From the cell containing the given text, extract its center point as (X, Y) coordinate. 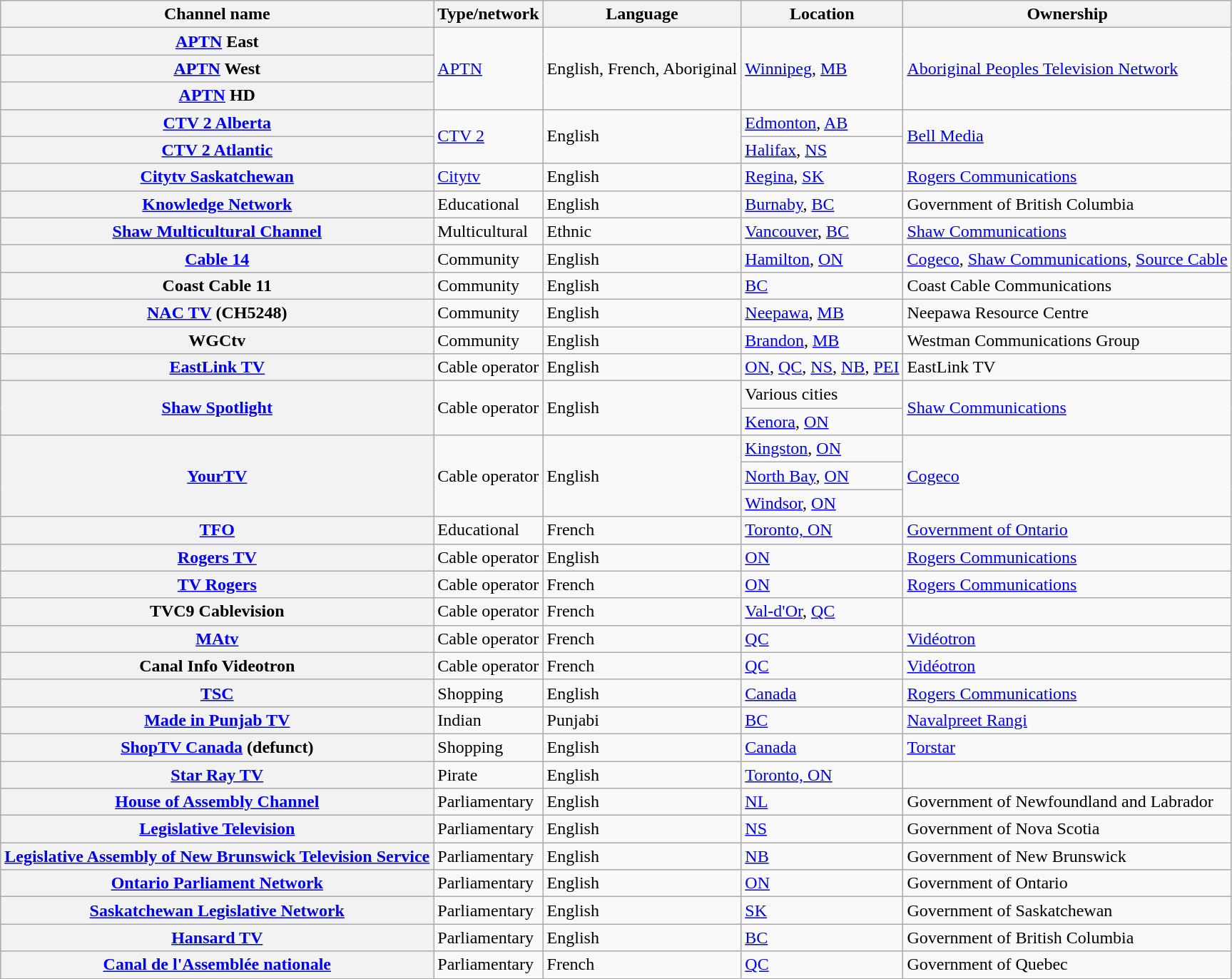
Star Ray TV (217, 774)
Westman Communications Group (1067, 340)
APTN HD (217, 96)
Shaw Multicultural Channel (217, 231)
North Bay, ON (822, 476)
Canal de l'Assemblée nationale (217, 965)
Halifax, NS (822, 150)
YourTV (217, 476)
ON, QC, NS, NB, PEI (822, 367)
APTN West (217, 69)
CTV 2 Alberta (217, 123)
NAC TV (CH5248) (217, 313)
Canal Info Videotron (217, 666)
Brandon, MB (822, 340)
Type/network (488, 14)
Kenora, ON (822, 422)
Channel name (217, 14)
WGCtv (217, 340)
Hansard TV (217, 938)
TVC9 Cablevision (217, 612)
Knowledge Network (217, 204)
TSC (217, 693)
Winnipeg, MB (822, 69)
ShopTV Canada (defunct) (217, 747)
Made in Punjab TV (217, 720)
Language (642, 14)
Citytv Saskatchewan (217, 177)
Coast Cable 11 (217, 285)
Government of Newfoundland and Labrador (1067, 802)
Navalpreet Rangi (1067, 720)
Hamilton, ON (822, 258)
Shaw Spotlight (217, 408)
Kingston, ON (822, 449)
Various cities (822, 395)
Location (822, 14)
Coast Cable Communications (1067, 285)
Regina, SK (822, 177)
Cable 14 (217, 258)
Legislative Assembly of New Brunswick Television Service (217, 856)
CTV 2 (488, 136)
Rogers TV (217, 557)
NS (822, 829)
English, French, Aboriginal (642, 69)
Legislative Television (217, 829)
Multicultural (488, 231)
Burnaby, BC (822, 204)
TV Rogers (217, 584)
Val-d'Or, QC (822, 612)
Ownership (1067, 14)
Ontario Parliament Network (217, 883)
Government of Saskatchewan (1067, 910)
SK (822, 910)
APTN (488, 69)
APTN East (217, 41)
Government of Quebec (1067, 965)
Neepawa Resource Centre (1067, 313)
Citytv (488, 177)
Neepawa, MB (822, 313)
Vancouver, BC (822, 231)
Aboriginal Peoples Television Network (1067, 69)
Bell Media (1067, 136)
Indian (488, 720)
Ethnic (642, 231)
Saskatchewan Legislative Network (217, 910)
Pirate (488, 774)
Punjabi (642, 720)
MAtv (217, 639)
TFO (217, 530)
Windsor, ON (822, 503)
CTV 2 Atlantic (217, 150)
House of Assembly Channel (217, 802)
Government of Nova Scotia (1067, 829)
NL (822, 802)
NB (822, 856)
Government of New Brunswick (1067, 856)
Cogeco, Shaw Communications, Source Cable (1067, 258)
Torstar (1067, 747)
Cogeco (1067, 476)
Edmonton, AB (822, 123)
